Extract the [X, Y] coordinate from the center of the cell holding the provided text.  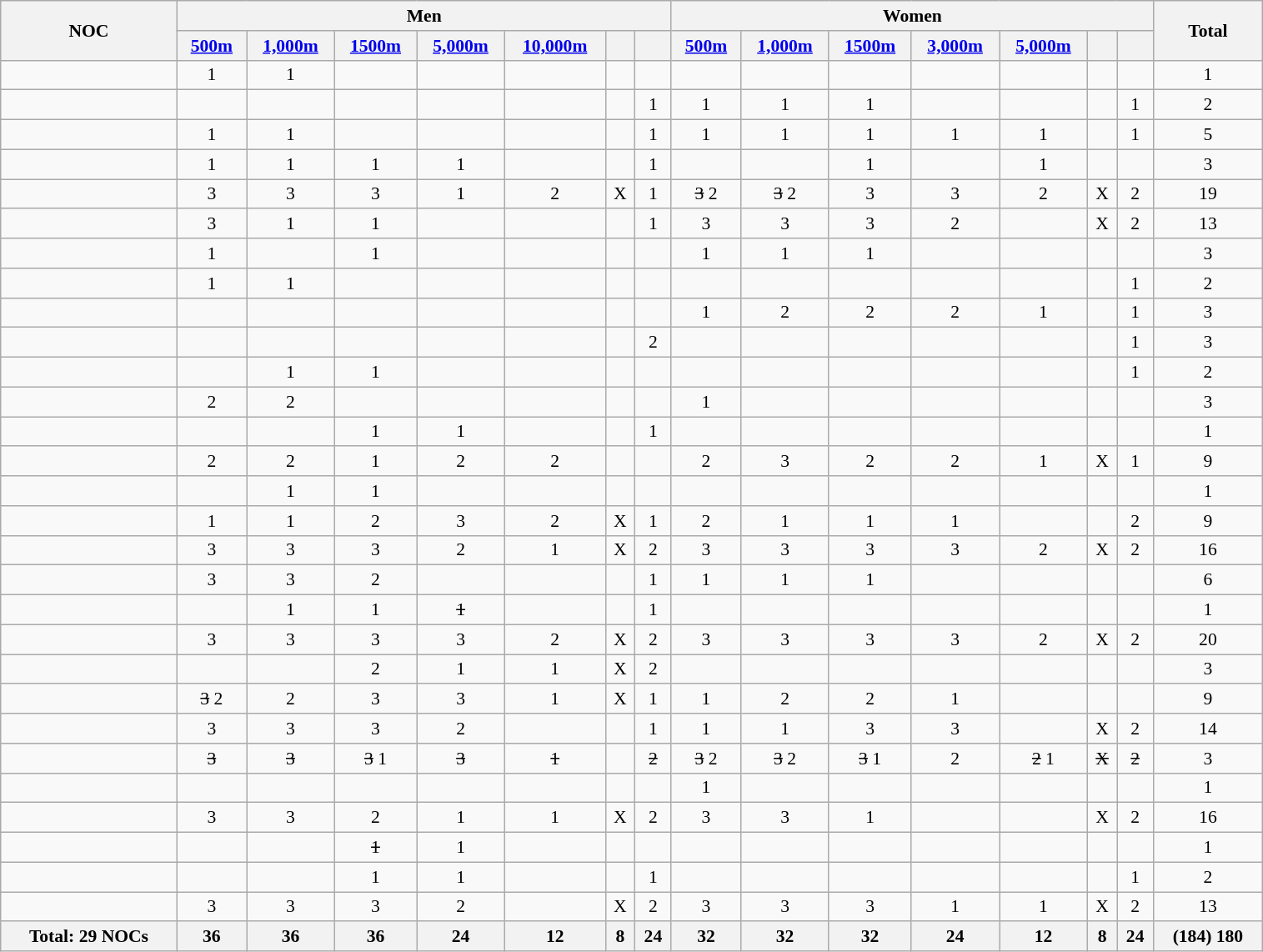
Total: 29 NOCs [88, 937]
20 [1209, 639]
5 [1209, 135]
19 [1209, 194]
6 [1209, 580]
2 1 [1044, 759]
10,000m [555, 46]
14 [1209, 729]
NOC [88, 30]
Total [1209, 30]
3,000m [955, 46]
(184) 180 [1209, 937]
Men [424, 16]
Women [912, 16]
